Return [x, y] of the center of cell containing provided text 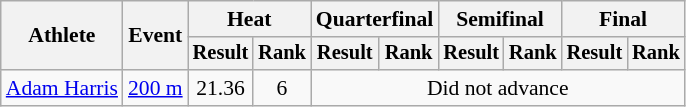
Heat [250, 19]
Event [156, 36]
Final [624, 19]
Athlete [62, 36]
21.36 [221, 88]
6 [282, 88]
Quarterfinal [375, 19]
Did not advance [498, 88]
200 m [156, 88]
Adam Harris [62, 88]
Semifinal [500, 19]
